Pinpoint the cell where the given text exists, returning its [x, y] midpoint coordinate. 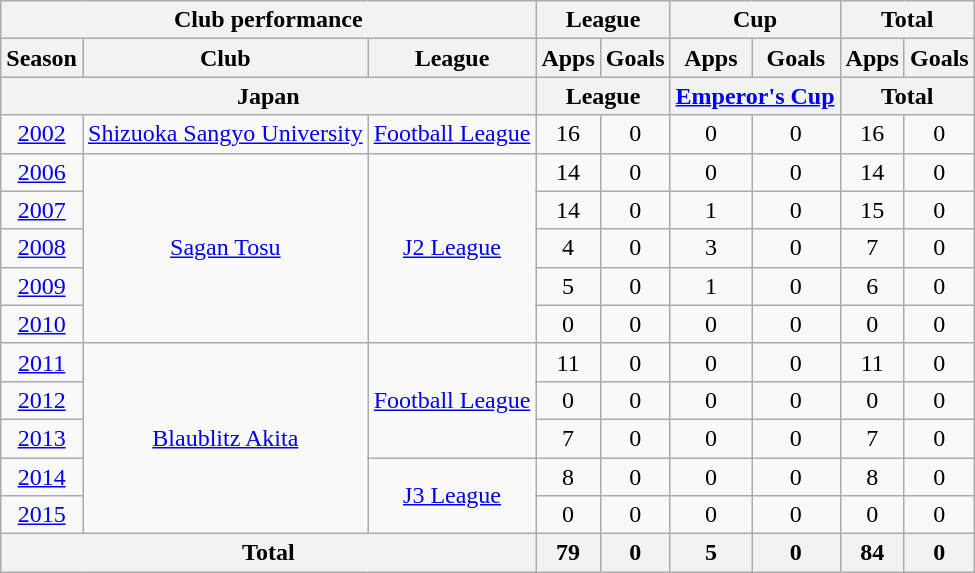
2015 [42, 515]
Season [42, 58]
Emperor's Cup [755, 96]
2013 [42, 438]
Sagan Tosu [225, 248]
84 [872, 553]
2014 [42, 477]
2012 [42, 400]
Japan [268, 96]
Cup [755, 20]
2002 [42, 134]
6 [872, 286]
2010 [42, 324]
Shizuoka Sangyo University [225, 134]
J2 League [452, 248]
2011 [42, 362]
3 [711, 248]
2009 [42, 286]
4 [568, 248]
Blaublitz Akita [225, 438]
79 [568, 553]
15 [872, 210]
Club [225, 58]
Club performance [268, 20]
2006 [42, 172]
J3 League [452, 496]
2007 [42, 210]
2008 [42, 248]
